Identify which cell holds the provided text, then report its [X, Y] central coordinate. 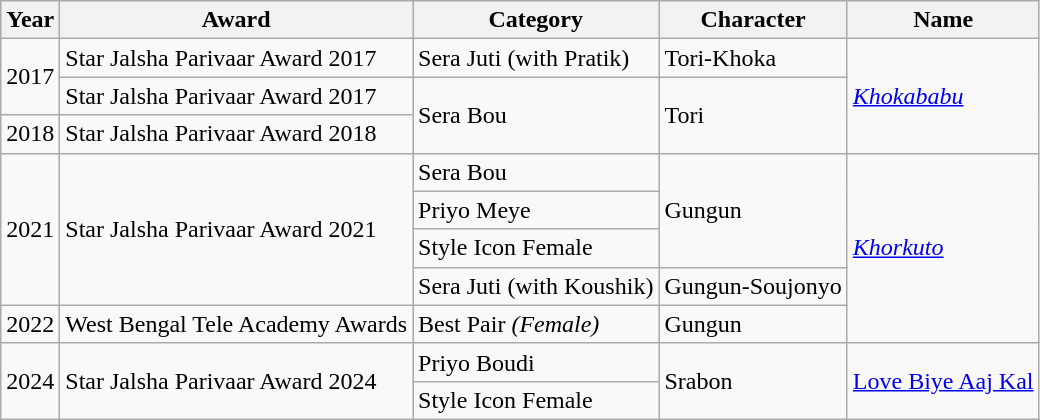
2017 [30, 77]
2018 [30, 134]
West Bengal Tele Academy Awards [236, 324]
2022 [30, 324]
Award [236, 20]
Priyo Boudi [536, 362]
Star Jalsha Parivaar Award 2018 [236, 134]
Star Jalsha Parivaar Award 2021 [236, 229]
Sera Juti (with Koushik) [536, 286]
Category [536, 20]
Srabon [753, 381]
Character [753, 20]
Star Jalsha Parivaar Award 2024 [236, 381]
Name [943, 20]
Gungun-Soujonyo [753, 286]
Tori [753, 115]
Year [30, 20]
Tori-Khoka [753, 58]
2021 [30, 229]
Sera Juti (with Pratik) [536, 58]
Khorkuto [943, 248]
Best Pair (Female) [536, 324]
Love Biye Aaj Kal [943, 381]
Khokababu [943, 96]
2024 [30, 381]
Priyo Meye [536, 210]
